Capture the cell that displays the provided text and extract its [X, Y] central coordinate. 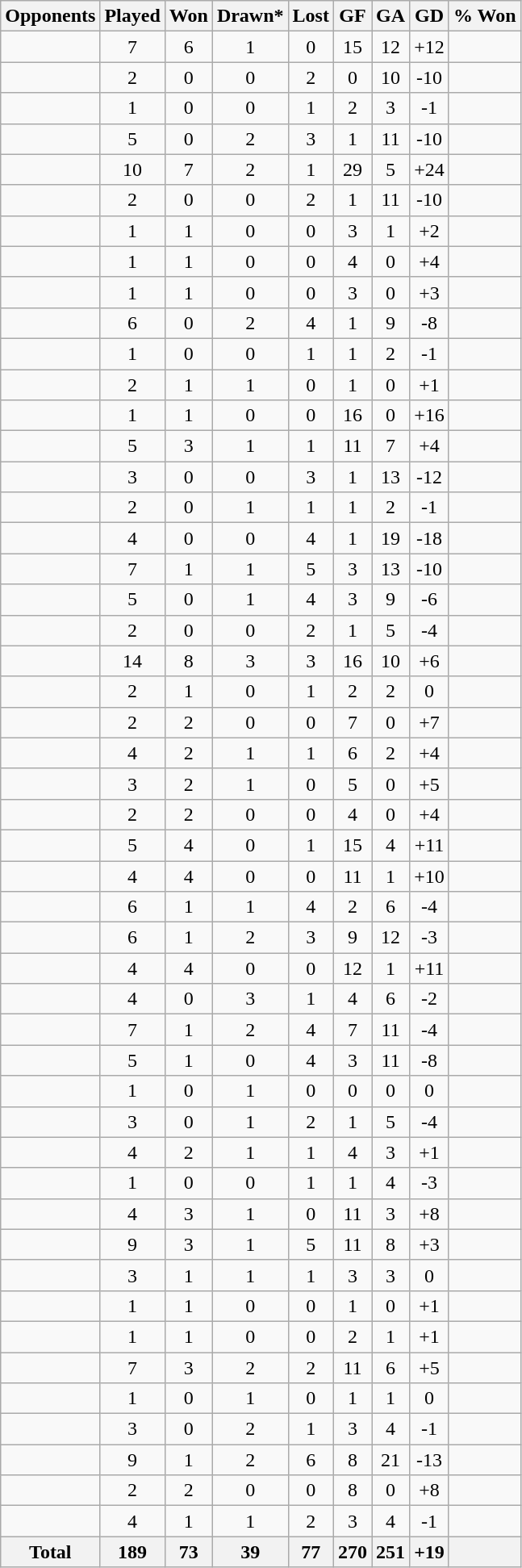
73 [189, 1552]
19 [390, 538]
+6 [429, 661]
+24 [429, 169]
GA [390, 16]
GF [352, 16]
-12 [429, 477]
% Won [484, 16]
Total [50, 1552]
Played [132, 16]
251 [390, 1552]
Lost [311, 16]
+16 [429, 416]
-18 [429, 538]
+10 [429, 876]
189 [132, 1552]
+7 [429, 722]
GD [429, 16]
+19 [429, 1552]
-13 [429, 1460]
Won [189, 16]
29 [352, 169]
270 [352, 1552]
14 [132, 661]
21 [390, 1460]
77 [311, 1552]
-6 [429, 600]
Drawn* [250, 16]
-2 [429, 999]
+2 [429, 231]
Opponents [50, 16]
39 [250, 1552]
+12 [429, 47]
